For the text-containing cell, return its midpoint in (X, Y) coordinate format. 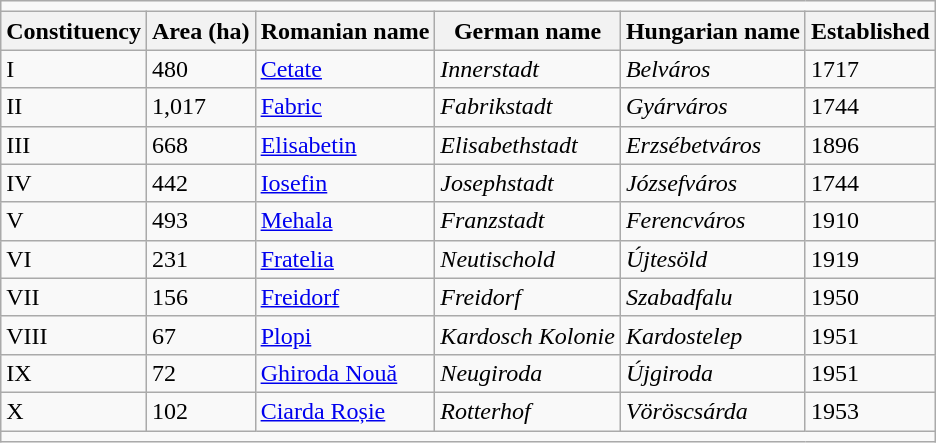
VI (74, 259)
1717 (870, 69)
X (74, 411)
1910 (870, 221)
Neutischold (528, 259)
102 (200, 411)
Rotterhof (528, 411)
Elisabetin (345, 145)
Szabadfalu (712, 297)
Romanian name (345, 31)
VIII (74, 335)
Fabric (345, 107)
Belváros (712, 69)
Kardosch Kolonie (528, 335)
Ferencváros (712, 221)
1919 (870, 259)
1950 (870, 297)
Elisabethstadt (528, 145)
Mehala (345, 221)
Erzsébetváros (712, 145)
VII (74, 297)
Ciarda Roșie (345, 411)
II (74, 107)
IV (74, 183)
Josephstadt (528, 183)
480 (200, 69)
1896 (870, 145)
Established (870, 31)
Vöröscsárda (712, 411)
Iosefin (345, 183)
Area (ha) (200, 31)
Józsefváros (712, 183)
V (74, 221)
I (74, 69)
Újtesöld (712, 259)
72 (200, 373)
Plopi (345, 335)
442 (200, 183)
Franzstadt (528, 221)
Kardostelep (712, 335)
156 (200, 297)
Ghiroda Nouă (345, 373)
IX (74, 373)
Cetate (345, 69)
1,017 (200, 107)
67 (200, 335)
III (74, 145)
Innerstadt (528, 69)
Hungarian name (712, 31)
Újgiroda (712, 373)
Fabrikstadt (528, 107)
Gyárváros (712, 107)
Neugiroda (528, 373)
493 (200, 221)
Constituency (74, 31)
231 (200, 259)
1953 (870, 411)
Fratelia (345, 259)
668 (200, 145)
German name (528, 31)
